Locate the cell with the specified text and output its [X, Y] center coordinate. 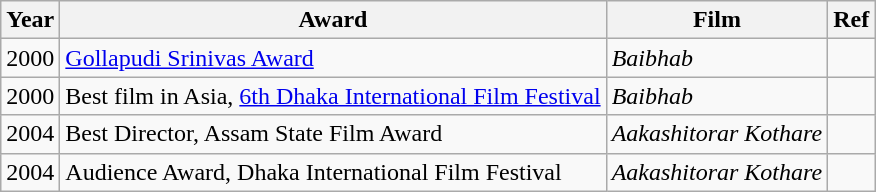
Ref [852, 20]
Film [717, 20]
Year [30, 20]
Best film in Asia, 6th Dhaka International Film Festival [333, 96]
Gollapudi Srinivas Award [333, 58]
Audience Award, Dhaka International Film Festival [333, 172]
Award [333, 20]
Best Director, Assam State Film Award [333, 134]
